Find where the given text appears and provide that cell's center as [X, Y] coordinate. 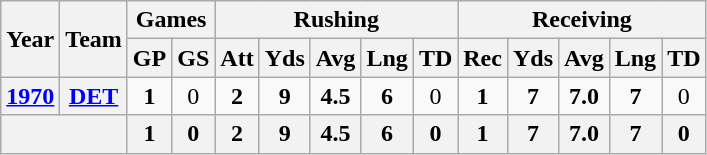
Team [94, 39]
1970 [30, 96]
Att [237, 58]
Rec [483, 58]
GS [194, 58]
GP [149, 58]
Games [170, 20]
DET [94, 96]
Rushing [336, 20]
Year [30, 39]
Receiving [582, 20]
